Provide the (x, y) coordinate of the cell's center where the given text is located.  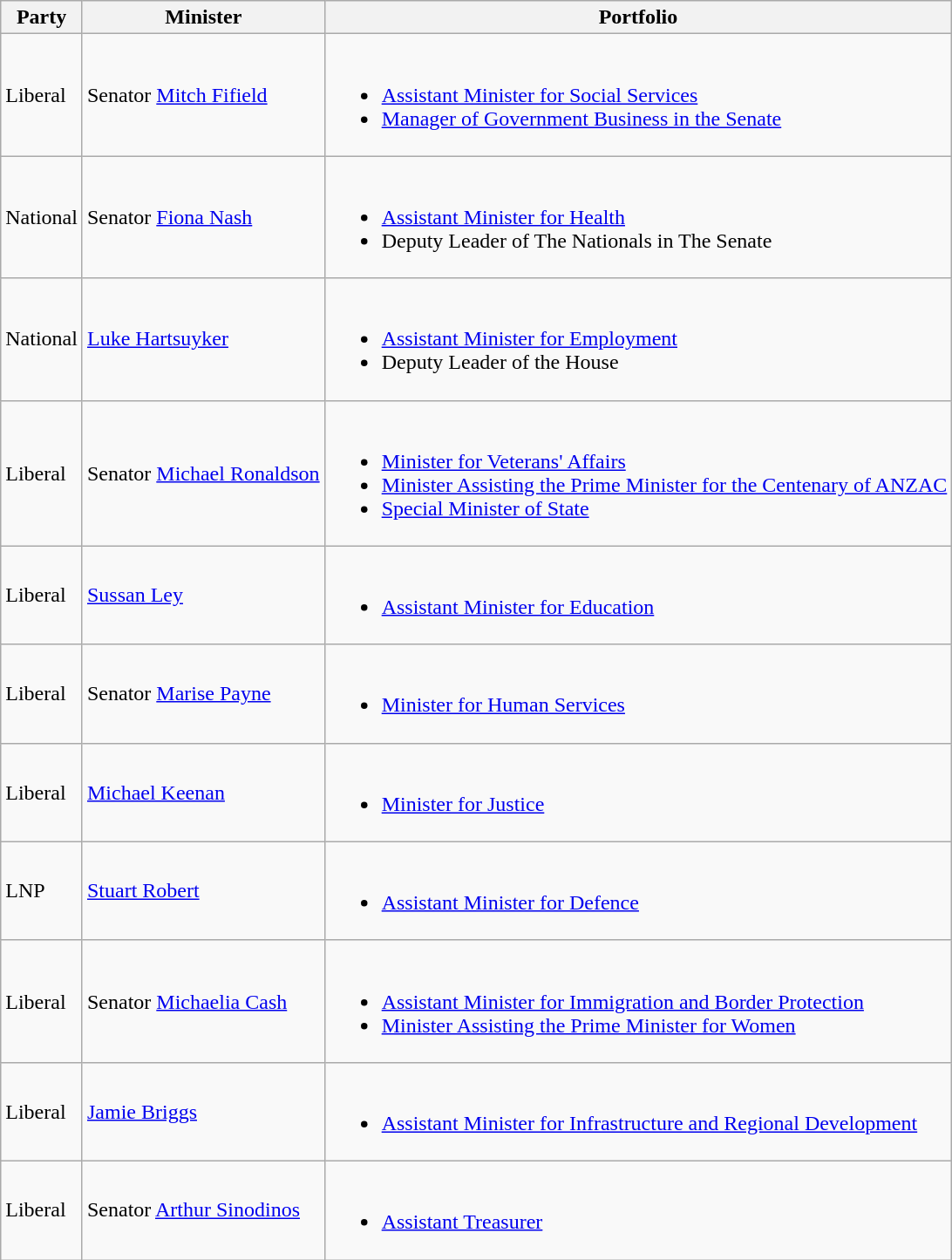
Minister for Human Services (638, 694)
Party (42, 17)
Jamie Briggs (203, 1111)
Senator Mitch Fifield (203, 95)
Luke Hartsuyker (203, 339)
Stuart Robert (203, 891)
LNP (42, 891)
Michael Keenan (203, 792)
Portfolio (638, 17)
Senator Arthur Sinodinos (203, 1210)
Assistant Minister for Defence (638, 891)
Senator Michaelia Cash (203, 1001)
Assistant Minister for Social ServicesManager of Government Business in the Senate (638, 95)
Senator Michael Ronaldson (203, 473)
Minister for Veterans' AffairsMinister Assisting the Prime Minister for the Centenary of ANZACSpecial Minister of State (638, 473)
Assistant Minister for HealthDeputy Leader of The Nationals in The Senate (638, 217)
Assistant Minister for Immigration and Border ProtectionMinister Assisting the Prime Minister for Women (638, 1001)
Minister (203, 17)
Minister for Justice (638, 792)
Assistant Minister for Infrastructure and Regional Development (638, 1111)
Assistant Minister for Education (638, 595)
Senator Fiona Nash (203, 217)
Assistant Treasurer (638, 1210)
Senator Marise Payne (203, 694)
Sussan Ley (203, 595)
Assistant Minister for EmploymentDeputy Leader of the House (638, 339)
